Identify which cell holds the provided text, then report its (X, Y) central coordinate. 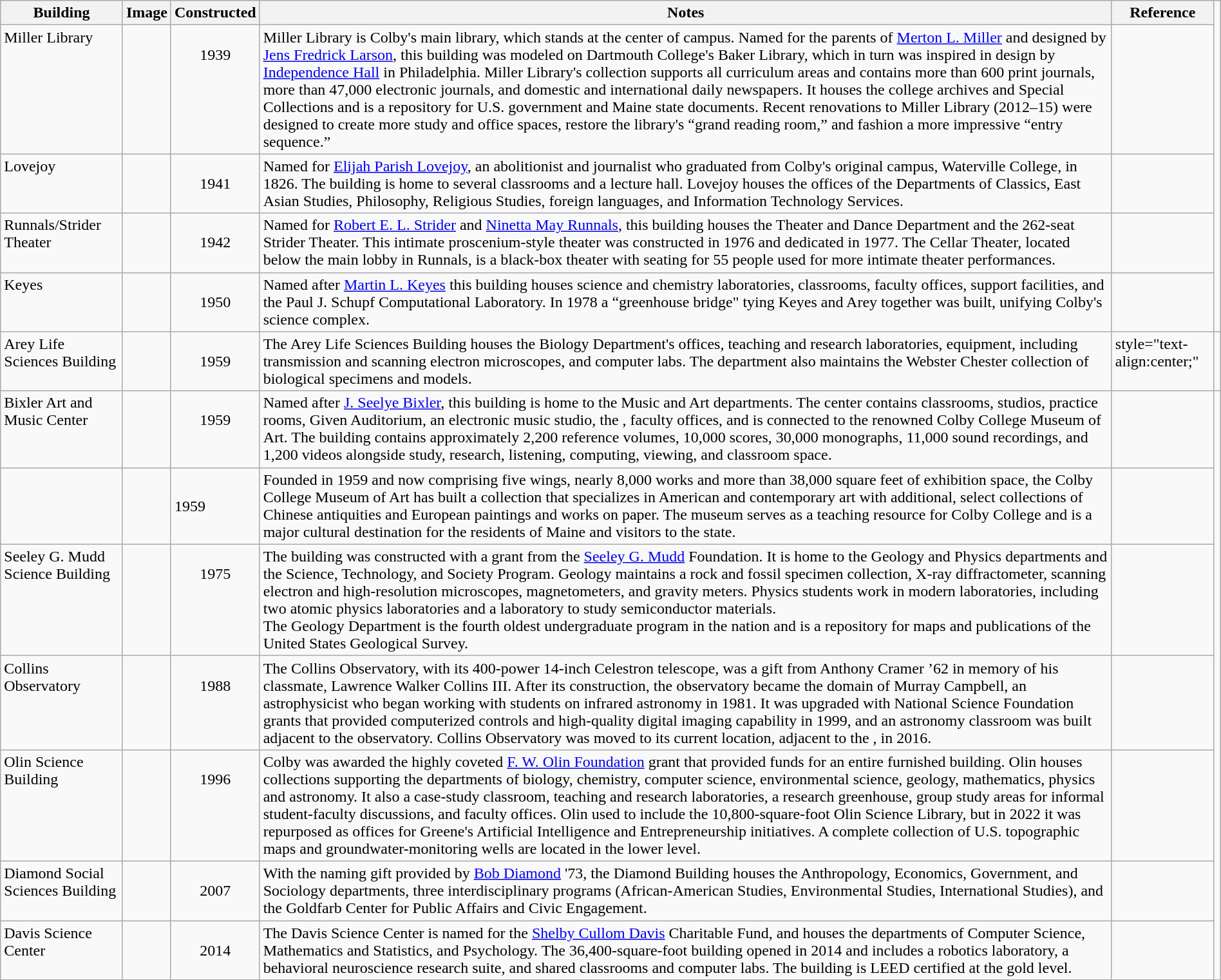
style="text-align:center;" (1162, 361)
Runnals/Strider Theater (62, 243)
Seeley G. Mudd Science Building (62, 600)
1996 (215, 805)
1988 (215, 702)
1939 (215, 90)
Collins Observatory (62, 702)
Keyes (62, 302)
1941 (215, 184)
Davis Science Center (62, 950)
Notes (685, 13)
Miller Library (62, 90)
Building (62, 13)
1975 (215, 600)
Bixler Art and Music Center (62, 429)
Arey Life Sciences Building (62, 361)
Olin Science Building (62, 805)
Reference (1162, 13)
1950 (215, 302)
Diamond Social Sciences Building (62, 890)
Constructed (215, 13)
2007 (215, 890)
2014 (215, 950)
Image (147, 13)
1942 (215, 243)
Lovejoy (62, 184)
